Identify which cell holds the provided text, then report its [X, Y] central coordinate. 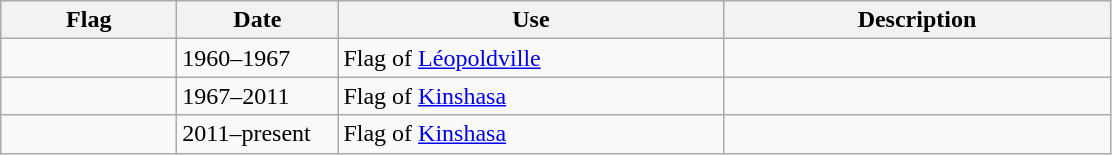
Description [917, 20]
Flag of Léopoldville [531, 58]
Date [258, 20]
1967–2011 [258, 96]
1960–1967 [258, 58]
Use [531, 20]
Flag [89, 20]
2011–present [258, 134]
